For the text-containing cell, return its midpoint in [x, y] coordinate format. 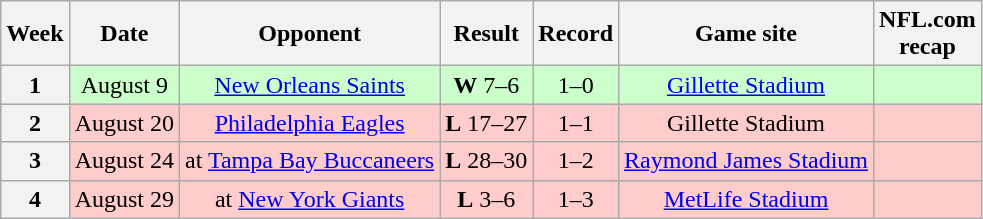
NFL.comrecap [928, 34]
3 [35, 161]
New Orleans Saints [310, 85]
Record [576, 34]
August 29 [124, 199]
MetLife Stadium [746, 199]
August 9 [124, 85]
W 7–6 [486, 85]
1–2 [576, 161]
Opponent [310, 34]
at Tampa Bay Buccaneers [310, 161]
L 17–27 [486, 123]
2 [35, 123]
1–3 [576, 199]
1–1 [576, 123]
Raymond James Stadium [746, 161]
August 24 [124, 161]
L 28–30 [486, 161]
Game site [746, 34]
August 20 [124, 123]
1 [35, 85]
4 [35, 199]
1–0 [576, 85]
L 3–6 [486, 199]
Date [124, 34]
at New York Giants [310, 199]
Philadelphia Eagles [310, 123]
Result [486, 34]
Week [35, 34]
